Scan for the cell matching the given text and deliver its (X, Y) coordinate at center. 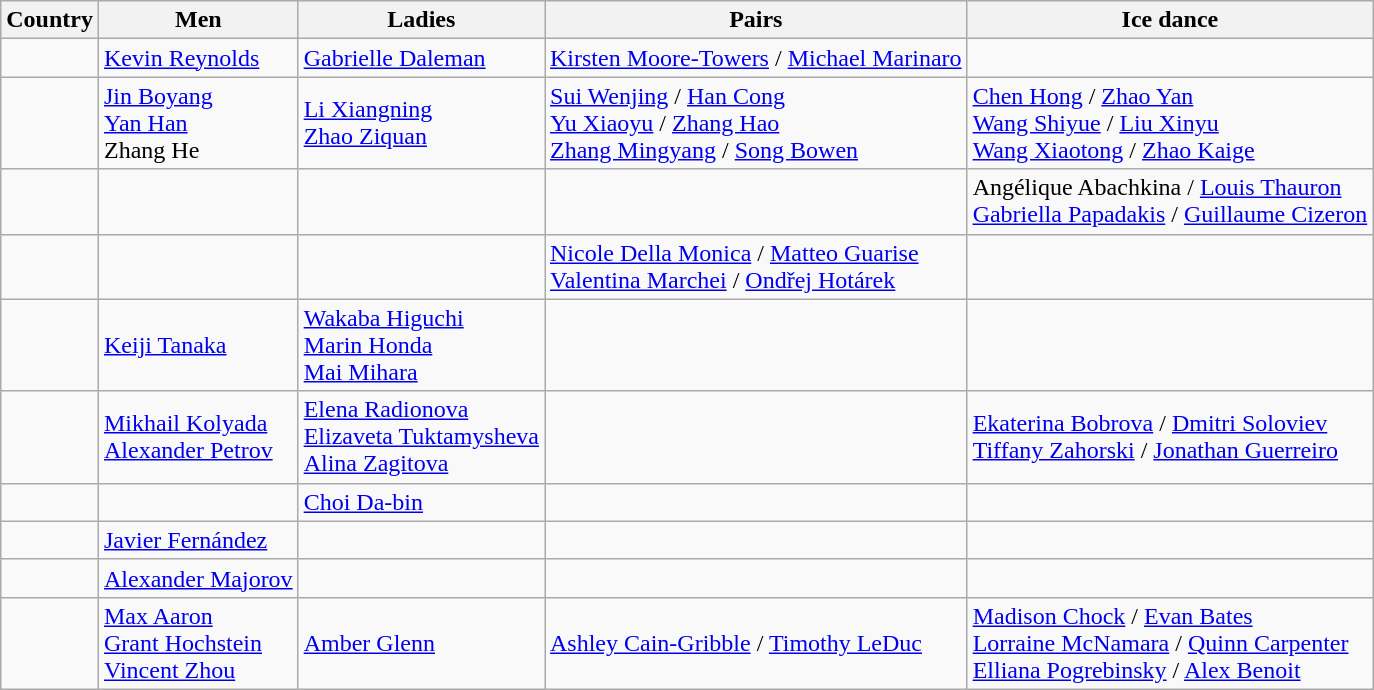
Ladies (421, 20)
Nicole Della Monica / Matteo Guarise Valentina Marchei / Ondřej Hotárek (756, 266)
Alexander Majorov (198, 578)
Amber Glenn (421, 643)
Kirsten Moore-Towers / Michael Marinaro (756, 58)
Jin Boyang Yan Han Zhang He (198, 123)
Sui Wenjing / Han Cong Yu Xiaoyu / Zhang Hao Zhang Mingyang / Song Bowen (756, 123)
Max Aaron Grant Hochstein Vincent Zhou (198, 643)
Mikhail Kolyada Alexander Petrov (198, 437)
Wakaba Higuchi Marin Honda Mai Mihara (421, 345)
Madison Chock / Evan Bates Lorraine McNamara / Quinn Carpenter Elliana Pogrebinsky / Alex Benoit (1170, 643)
Ashley Cain-Gribble / Timothy LeDuc (756, 643)
Kevin Reynolds (198, 58)
Choi Da-bin (421, 502)
Chen Hong / Zhao Yan Wang Shiyue / Liu Xinyu Wang Xiaotong / Zhao Kaige (1170, 123)
Keiji Tanaka (198, 345)
Elena Radionova Elizaveta Tuktamysheva Alina Zagitova (421, 437)
Ice dance (1170, 20)
Pairs (756, 20)
Javier Fernández (198, 540)
Country (50, 20)
Li Xiangning Zhao Ziquan (421, 123)
Gabrielle Daleman (421, 58)
Men (198, 20)
Ekaterina Bobrova / Dmitri Soloviev Tiffany Zahorski / Jonathan Guerreiro (1170, 437)
Angélique Abachkina / Louis Thauron Gabriella Papadakis / Guillaume Cizeron (1170, 202)
